Pinpoint the cell where the given text exists, returning its (x, y) midpoint coordinate. 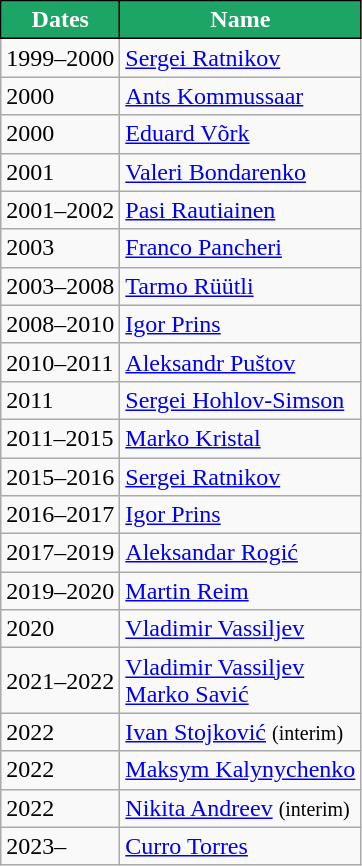
2001 (60, 172)
Nikita Andreev (interim) (240, 808)
Martin Reim (240, 591)
Aleksandr Puštov (240, 362)
Tarmo Rüütli (240, 286)
Aleksandar Rogić (240, 553)
Valeri Bondarenko (240, 172)
Pasi Rautiainen (240, 210)
2020 (60, 629)
Name (240, 20)
2008–2010 (60, 324)
2003 (60, 248)
Vladimir Vassiljev (240, 629)
Ants Kommussaar (240, 96)
2001–2002 (60, 210)
Franco Pancheri (240, 248)
Sergei Hohlov-Simson (240, 400)
Eduard Võrk (240, 134)
2015–2016 (60, 477)
2023– (60, 846)
Maksym Kalynychenko (240, 770)
2003–2008 (60, 286)
2017–2019 (60, 553)
Ivan Stojković (interim) (240, 732)
Dates (60, 20)
2011 (60, 400)
2010–2011 (60, 362)
2019–2020 (60, 591)
2011–2015 (60, 438)
Curro Torres (240, 846)
Marko Kristal (240, 438)
Vladimir Vassiljev Marko Savić (240, 680)
2021–2022 (60, 680)
2016–2017 (60, 515)
1999–2000 (60, 58)
